Return (x, y) of the center of cell containing provided text 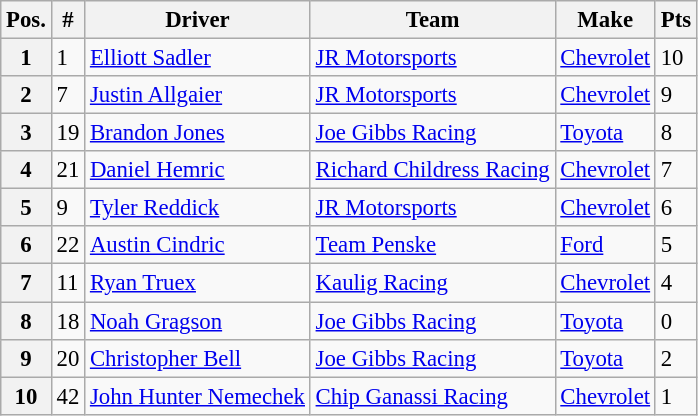
Kaulig Racing (432, 283)
22 (68, 245)
20 (68, 358)
19 (68, 133)
Tyler Reddick (198, 208)
Elliott Sadler (198, 58)
Richard Childress Racing (432, 170)
42 (68, 396)
Driver (198, 20)
Team (432, 20)
Make (605, 20)
Team Penske (432, 245)
John Hunter Nemechek (198, 396)
Pts (676, 20)
Daniel Hemric (198, 170)
Ryan Truex (198, 283)
Noah Gragson (198, 321)
Pos. (26, 20)
Brandon Jones (198, 133)
0 (676, 321)
3 (26, 133)
Christopher Bell (198, 358)
Justin Allgaier (198, 95)
18 (68, 321)
Austin Cindric (198, 245)
Ford (605, 245)
21 (68, 170)
11 (68, 283)
# (68, 20)
Chip Ganassi Racing (432, 396)
